For the text-containing cell, return its midpoint in (x, y) coordinate format. 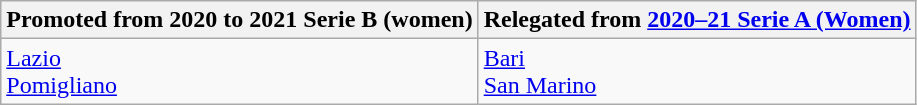
LazioPomigliano (240, 72)
Relegated from 2020–21 Serie A (Women) (697, 20)
BariSan Marino (697, 72)
Promoted from 2020 to 2021 Serie B (women) (240, 20)
